Extract the [X, Y] coordinate from the center of the cell holding the provided text.  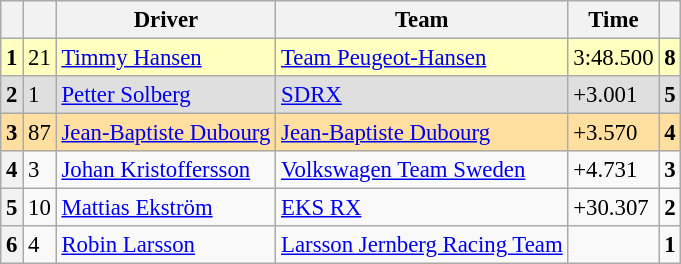
Timmy Hansen [166, 58]
Team [422, 20]
Mattias Ekström [166, 208]
10 [40, 208]
6 [12, 245]
87 [40, 133]
8 [670, 58]
Team Peugeot-Hansen [422, 58]
21 [40, 58]
Petter Solberg [166, 95]
Volkswagen Team Sweden [422, 170]
SDRX [422, 95]
Johan Kristoffersson [166, 170]
Driver [166, 20]
Time [614, 20]
+3.570 [614, 133]
Robin Larsson [166, 245]
EKS RX [422, 208]
3:48.500 [614, 58]
+30.307 [614, 208]
+4.731 [614, 170]
Larsson Jernberg Racing Team [422, 245]
+3.001 [614, 95]
